Detect which cell encompasses the target text, then output its (x, y) center coordinate. 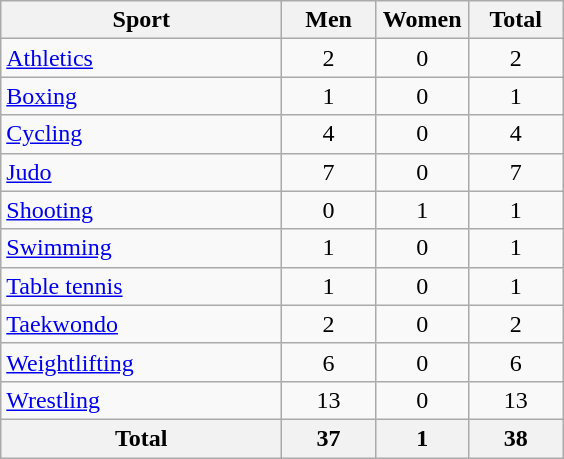
Women (422, 20)
Table tennis (142, 286)
38 (516, 438)
Swimming (142, 248)
Wrestling (142, 400)
Boxing (142, 96)
Men (329, 20)
37 (329, 438)
Judo (142, 172)
Weightlifting (142, 362)
Cycling (142, 134)
Sport (142, 20)
Athletics (142, 58)
Shooting (142, 210)
Taekwondo (142, 324)
